Identify which cell holds the provided text, then report its (x, y) central coordinate. 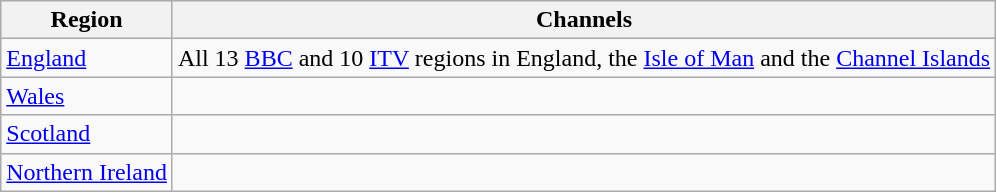
Scotland (87, 134)
England (87, 58)
Northern Ireland (87, 172)
Channels (584, 20)
Region (87, 20)
All 13 BBC and 10 ITV regions in England, the Isle of Man and the Channel Islands (584, 58)
Wales (87, 96)
